For the text-containing cell, return its midpoint in (x, y) coordinate format. 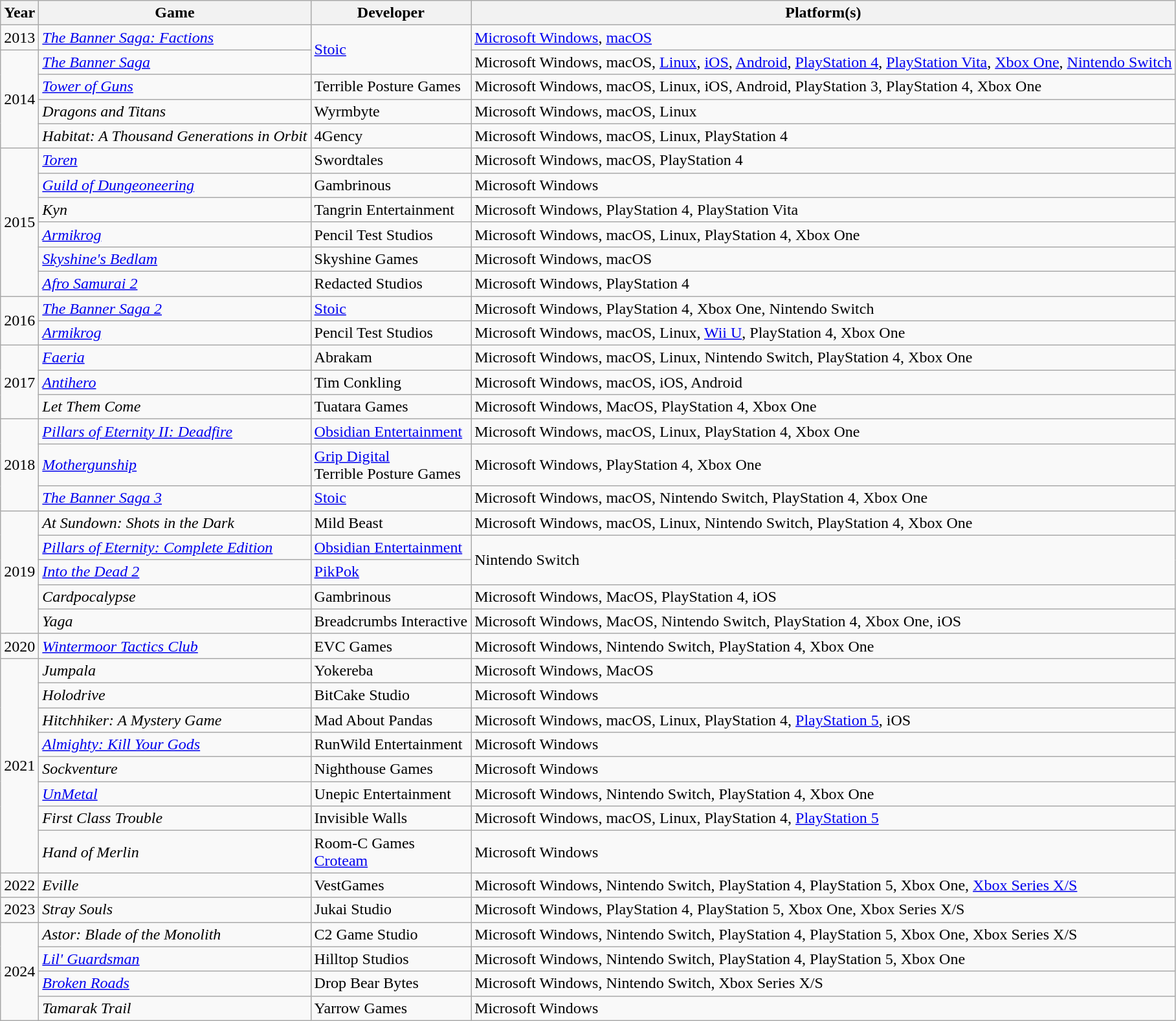
Hilltop Studios (391, 959)
Tuatara Games (391, 407)
2024 (19, 971)
Microsoft Windows, macOS, Linux, PlayStation 4, PlayStation 5, iOS (823, 720)
Microsoft Windows, macOS, Linux, PlayStation 4 (823, 136)
Jukai Studio (391, 910)
Holodrive (175, 695)
Microsoft Windows, macOS, Linux, iOS, Android, PlayStation 4, PlayStation Vita, Xbox One, Nintendo Switch (823, 62)
Microsoft Windows, MacOS, Nintendo Switch, PlayStation 4, Xbox One, iOS (823, 621)
Redacted Studios (391, 283)
Broken Roads (175, 983)
Microsoft Windows, macOS, Linux (823, 111)
Tamarak Trail (175, 1008)
Microsoft Windows, macOS, iOS, Android (823, 382)
Let Them Come (175, 407)
Microsoft Windows, PlayStation 4 (823, 283)
Invisible Walls (391, 818)
Year (19, 13)
2022 (19, 885)
Astor: Blade of the Monolith (175, 934)
Guild of Dungeoneering (175, 185)
First Class Trouble (175, 818)
Breadcrumbs Interactive (391, 621)
Mild Beast (391, 523)
4Gency (391, 136)
Dragons and Titans (175, 111)
Microsoft Windows, Nintendo Switch, PlayStation 4, PlayStation 5, Xbox One (823, 959)
Microsoft Windows, PlayStation 4, Xbox One, Nintendo Switch (823, 309)
Unepic Entertainment (391, 794)
Afro Samurai 2 (175, 283)
Jumpala (175, 670)
Microsoft Windows, Nintendo Switch, Xbox Series X/S (823, 983)
2016 (19, 321)
2021 (19, 765)
2020 (19, 646)
Microsoft Windows, macOS, Nintendo Switch, PlayStation 4, Xbox One (823, 498)
Hand of Merlin (175, 851)
RunWild Entertainment (391, 745)
EVC Games (391, 646)
Tim Conkling (391, 382)
Microsoft Windows, macOS, Linux, iOS, Android, PlayStation 3, PlayStation 4, Xbox One (823, 87)
Cardpocalypse (175, 597)
Yokereba (391, 670)
2019 (19, 572)
Tangrin Entertainment (391, 210)
Wyrmbyte (391, 111)
Swordtales (391, 160)
Microsoft Windows, MacOS (823, 670)
BitCake Studio (391, 695)
Pillars of Eternity: Complete Edition (175, 547)
Game (175, 13)
2013 (19, 38)
Skyshine Games (391, 259)
Mothergunship (175, 465)
The Banner Saga: Factions (175, 38)
Microsoft Windows, PlayStation 4, Xbox One (823, 465)
Microsoft Windows, MacOS, PlayStation 4, Xbox One (823, 407)
Nintendo Switch (823, 560)
2023 (19, 910)
Into the Dead 2 (175, 572)
Pillars of Eternity II: Deadfire (175, 432)
Antihero (175, 382)
Drop Bear Bytes (391, 983)
Microsoft Windows, PlayStation 4, PlayStation 5, Xbox One, Xbox Series X/S (823, 910)
VestGames (391, 885)
Terrible Posture Games (391, 87)
Mad About Pandas (391, 720)
Grip Digital Terrible Posture Games (391, 465)
Lil' Guardsman (175, 959)
Hitchhiker: A Mystery Game (175, 720)
Kyn (175, 210)
Developer (391, 13)
The Banner Saga 2 (175, 309)
Habitat: A Thousand Generations in Orbit (175, 136)
The Banner Saga (175, 62)
UnMetal (175, 794)
Eville (175, 885)
Microsoft Windows, MacOS, PlayStation 4, iOS (823, 597)
Platform(s) (823, 13)
At Sundown: Shots in the Dark (175, 523)
Microsoft Windows, macOS, Linux, PlayStation 4, PlayStation 5 (823, 818)
The Banner Saga 3 (175, 498)
Wintermoor Tactics Club (175, 646)
Almighty: Kill Your Gods (175, 745)
Abrakam (391, 358)
2015 (19, 222)
Skyshine's Bedlam (175, 259)
Toren (175, 160)
Faeria (175, 358)
Tower of Guns (175, 87)
Nighthouse Games (391, 769)
2014 (19, 99)
Microsoft Windows, macOS, PlayStation 4 (823, 160)
Microsoft Windows, macOS, Linux, Wii U, PlayStation 4, Xbox One (823, 333)
Yarrow Games (391, 1008)
2018 (19, 465)
Yaga (175, 621)
Room-C Games Croteam (391, 851)
Sockventure (175, 769)
C2 Game Studio (391, 934)
2017 (19, 382)
PikPok (391, 572)
Microsoft Windows, PlayStation 4, PlayStation Vita (823, 210)
Stray Souls (175, 910)
